From the cell containing the given text, extract its center point as [x, y] coordinate. 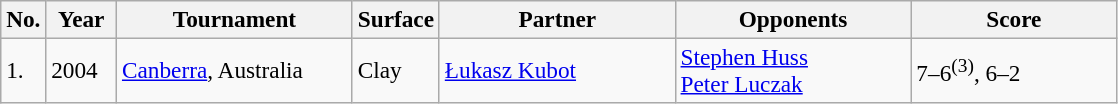
1. [24, 70]
Year [82, 19]
Score [1014, 19]
Clay [396, 70]
2004 [82, 70]
Opponents [793, 19]
No. [24, 19]
Surface [396, 19]
Partner [557, 19]
7–6(3), 6–2 [1014, 70]
Canberra, Australia [235, 70]
Stephen Huss Peter Luczak [793, 70]
Tournament [235, 19]
Łukasz Kubot [557, 70]
